Return (x, y) of the center of cell containing provided text 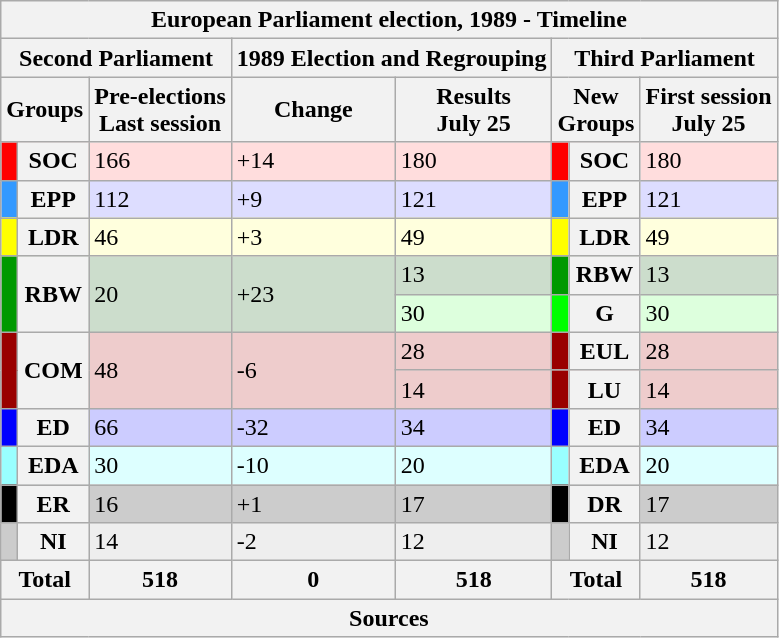
-6 (313, 370)
-32 (313, 427)
+1 (313, 503)
NewGroups (596, 110)
166 (160, 161)
16 (160, 503)
-2 (313, 542)
48 (160, 370)
ER (54, 503)
+9 (313, 199)
46 (160, 237)
ResultsJuly 25 (474, 110)
Second Parliament (116, 58)
European Parliament election, 1989 - Timeline (389, 20)
1989 Election and Regrouping (392, 58)
G (604, 313)
112 (160, 199)
-10 (313, 465)
DR (604, 503)
EUL (604, 351)
LU (604, 389)
+23 (313, 294)
Third Parliament (664, 58)
0 (313, 580)
+14 (313, 161)
Sources (389, 618)
Change (313, 110)
COM (54, 370)
Groups (45, 110)
First sessionJuly 25 (708, 110)
66 (160, 427)
Pre-electionsLast session (160, 110)
+3 (313, 237)
